Search for the cell housing the specified text and yield its [X, Y] center coordinate. 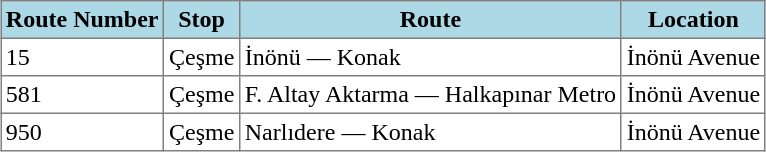
581 [82, 95]
15 [82, 57]
İnönü — Konak [431, 57]
F. Altay Aktarma — Halkapınar Metro [431, 95]
Route [431, 20]
Narlıdere — Konak [431, 132]
950 [82, 132]
Location [693, 20]
Route Number [82, 20]
Stop [202, 20]
